Pinpoint the cell where the given text exists, returning its [X, Y] midpoint coordinate. 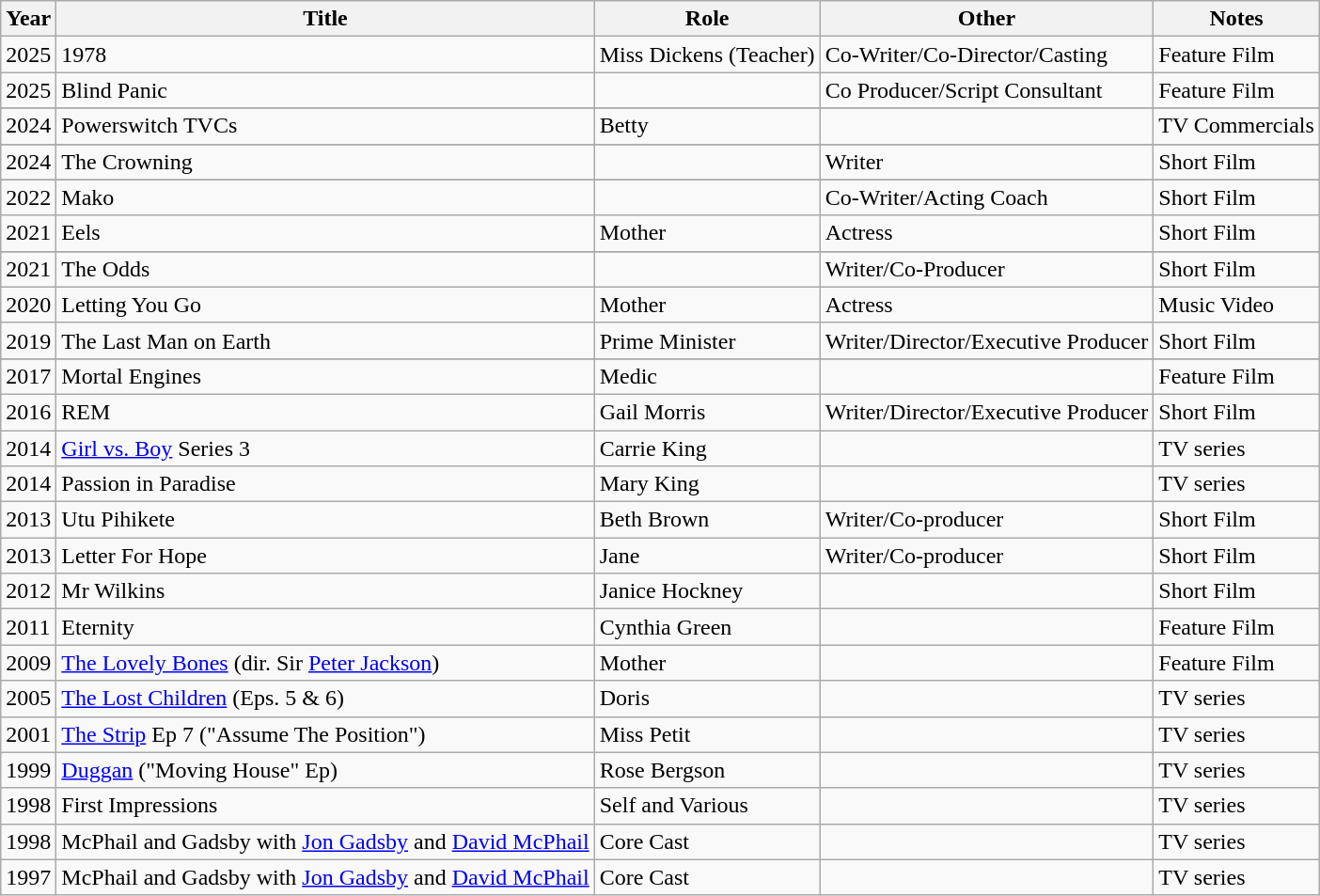
Gail Morris [707, 412]
Rose Bergson [707, 770]
Mako [325, 197]
The Crowning [325, 162]
The Odds [325, 269]
Letter For Hope [325, 556]
Mortal Engines [325, 376]
The Lost Children (Eps. 5 & 6) [325, 699]
Powerswitch TVCs [325, 126]
Writer/Co-Producer [987, 269]
Title [325, 19]
Janice Hockney [707, 591]
Betty [707, 126]
Co-Writer/Co-Director/Casting [987, 55]
Notes [1237, 19]
Letting You Go [325, 305]
The Lovely Bones (dir. Sir Peter Jackson) [325, 663]
Jane [707, 556]
1997 [28, 877]
Miss Petit [707, 734]
TV Commercials [1237, 126]
Beth Brown [707, 520]
Self and Various [707, 806]
Eternity [325, 627]
Mr Wilkins [325, 591]
Co-Writer/Acting Coach [987, 197]
2009 [28, 663]
Year [28, 19]
First Impressions [325, 806]
Passion in Paradise [325, 484]
Writer [987, 162]
Blind Panic [325, 90]
Duggan ("Moving House" Ep) [325, 770]
Utu Pihikete [325, 520]
2012 [28, 591]
The Last Man on Earth [325, 340]
1978 [325, 55]
The Strip Ep 7 ("Assume The Position") [325, 734]
2011 [28, 627]
Girl vs. Boy Series 3 [325, 448]
Mary King [707, 484]
Doris [707, 699]
Medic [707, 376]
2017 [28, 376]
Role [707, 19]
REM [325, 412]
2020 [28, 305]
2022 [28, 197]
Co Producer/Script Consultant [987, 90]
Miss Dickens (Teacher) [707, 55]
Cynthia Green [707, 627]
2016 [28, 412]
Carrie King [707, 448]
2019 [28, 340]
Other [987, 19]
2005 [28, 699]
Prime Minister [707, 340]
Music Video [1237, 305]
Eels [325, 233]
2001 [28, 734]
1999 [28, 770]
